Determine the [X, Y] coordinate at the center of the cell enclosing the given text.  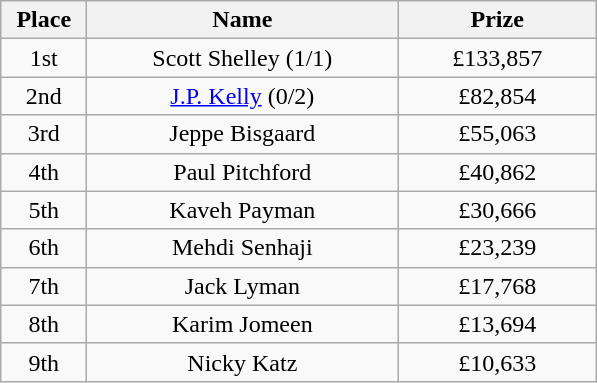
£133,857 [498, 58]
£23,239 [498, 248]
£10,633 [498, 362]
Jack Lyman [242, 286]
£30,666 [498, 210]
Place [44, 20]
4th [44, 172]
Kaveh Payman [242, 210]
3rd [44, 134]
Scott Shelley (1/1) [242, 58]
7th [44, 286]
Name [242, 20]
£40,862 [498, 172]
Prize [498, 20]
1st [44, 58]
2nd [44, 96]
Paul Pitchford [242, 172]
Mehdi Senhaji [242, 248]
J.P. Kelly (0/2) [242, 96]
8th [44, 324]
6th [44, 248]
9th [44, 362]
£17,768 [498, 286]
Karim Jomeen [242, 324]
£55,063 [498, 134]
Nicky Katz [242, 362]
£82,854 [498, 96]
Jeppe Bisgaard [242, 134]
£13,694 [498, 324]
5th [44, 210]
